Extract the [X, Y] coordinate from the center of the cell holding the provided text.  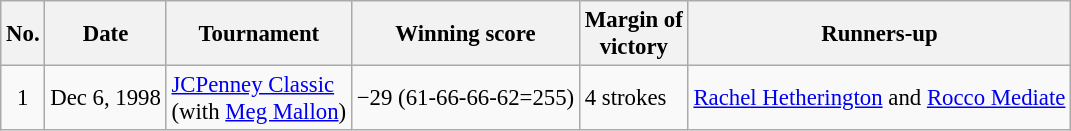
JCPenney Classic(with Meg Mallon) [258, 98]
Margin ofvictory [634, 34]
Tournament [258, 34]
No. [23, 34]
Date [106, 34]
1 [23, 98]
Rachel Hetherington and Rocco Mediate [880, 98]
4 strokes [634, 98]
Runners-up [880, 34]
Dec 6, 1998 [106, 98]
−29 (61-66-66-62=255) [465, 98]
Winning score [465, 34]
